Return (X, Y) of the center of cell containing provided text 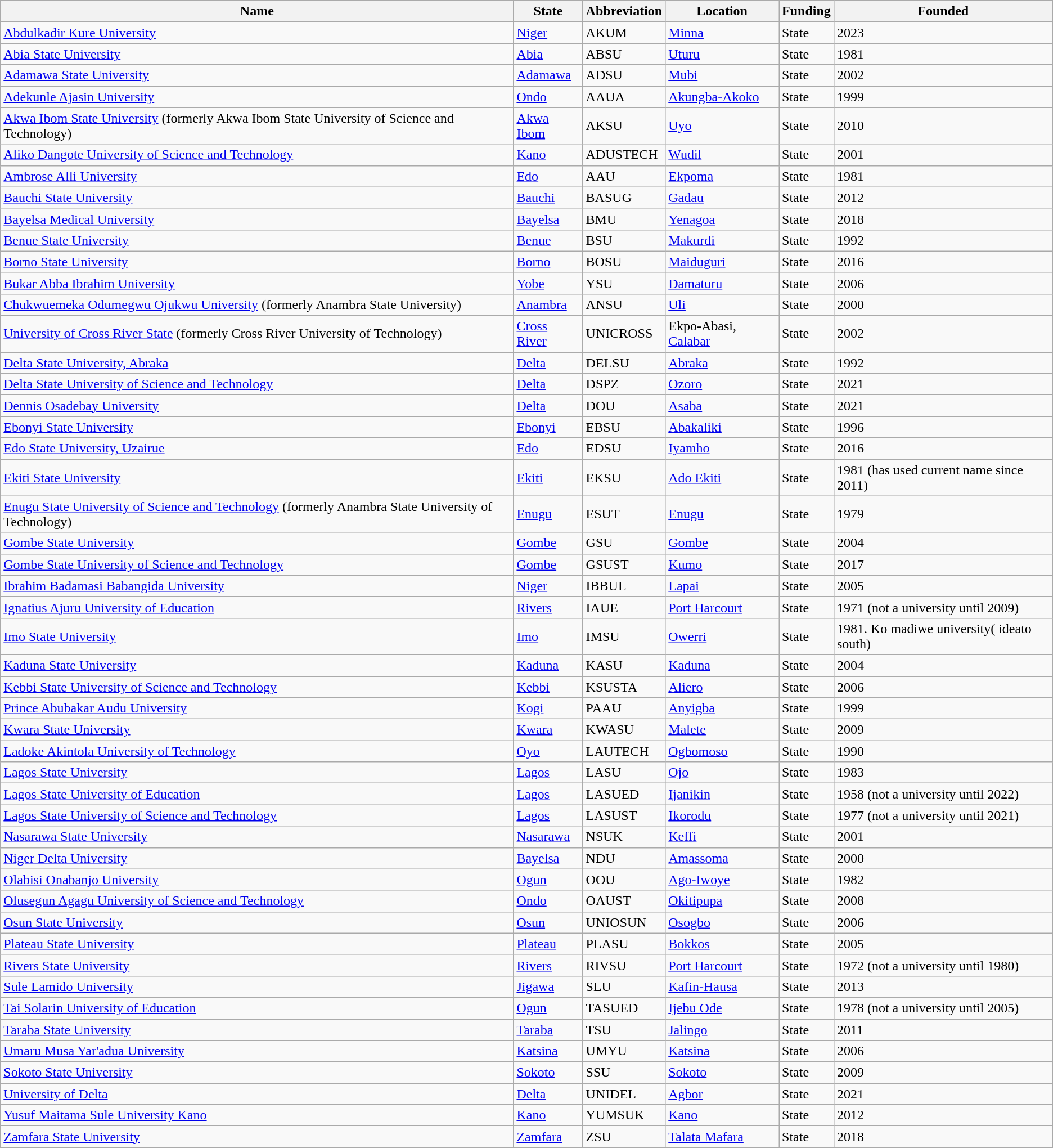
Plateau State University (257, 944)
GSUST (624, 564)
ABSU (624, 54)
Ekpo-Abasi, Calabar (722, 334)
Akwa Ibom (548, 126)
Rivers State University (257, 965)
Kwara State University (257, 730)
Gombe State University (257, 543)
Founded (943, 11)
Yusuf Maitama Sule University Kano (257, 1115)
Okitipupa (722, 901)
Gombe State University of Science and Technology (257, 564)
Gadau (722, 198)
Enugu State University of Science and Technology (formerly Anambra State University of Technology) (257, 514)
1996 (943, 427)
Ekpoma (722, 176)
1990 (943, 751)
Keffi (722, 837)
Ambrose Alli University (257, 176)
KASU (624, 665)
Talata Mafara (722, 1137)
Minna (722, 33)
Borno (548, 262)
Jalingo (722, 1029)
Owerri (722, 636)
Ebonyi (548, 427)
Kafin-Hausa (722, 986)
Ebonyi State University (257, 427)
Ojo (722, 773)
University of Cross River State (formerly Cross River University of Technology) (257, 334)
1979 (943, 514)
Kumo (722, 564)
1977 (not a university until 2021) (943, 815)
Ekiti (548, 477)
Niger Delta University (257, 858)
Abraka (722, 363)
Imo (548, 636)
Dennis Osadebay University (257, 406)
1981. Ko madiwe university( ideato south) (943, 636)
Lagos State University of Education (257, 794)
Tai Solarin University of Education (257, 1008)
University of Delta (257, 1094)
Sule Lamido University (257, 986)
Anambra (548, 305)
YUMSUK (624, 1115)
1982 (943, 880)
BSU (624, 240)
UMYU (624, 1051)
Ogbomoso (722, 751)
Bukar Abba Ibrahim University (257, 283)
Location (722, 11)
ANSU (624, 305)
DELSU (624, 363)
Damaturu (722, 283)
Ladoke Akintola University of Technology (257, 751)
1971 (not a university until 2009) (943, 607)
Sokoto State University (257, 1073)
Funding (807, 11)
Kebbi State University of Science and Technology (257, 687)
Adamawa State University (257, 75)
Delta State University, Abraka (257, 363)
Kebbi (548, 687)
Ado Ekiti (722, 477)
Lapai (722, 586)
TASUED (624, 1008)
Kaduna State University (257, 665)
KSUSTA (624, 687)
2008 (943, 901)
Anyigba (722, 708)
Taraba (548, 1029)
Delta State University of Science and Technology (257, 384)
NSUK (624, 837)
Olabisi Onabanjo University (257, 880)
UNICROSS (624, 334)
PLASU (624, 944)
Osun State University (257, 922)
Akungba-Akoko (722, 97)
Benue State University (257, 240)
AAU (624, 176)
Bokkos (722, 944)
UNIDEL (624, 1094)
Wudil (722, 155)
Zamfara (548, 1137)
Cross River (548, 334)
Ijanikin (722, 794)
Benue (548, 240)
BASUG (624, 198)
2017 (943, 564)
Ibrahim Badamasi Babangida University (257, 586)
Aliko Dangote University of Science and Technology (257, 155)
Akwa Ibom State University (formerly Akwa Ibom State University of Science and Technology) (257, 126)
DOU (624, 406)
IMSU (624, 636)
1958 (not a university until 2022) (943, 794)
Adamawa (548, 75)
Yenagoa (722, 219)
Maiduguri (722, 262)
LASUED (624, 794)
Lagos State University (257, 773)
Ikorodu (722, 815)
Bayelsa Medical University (257, 219)
Taraba State University (257, 1029)
LAUTECH (624, 751)
Ago-Iwoye (722, 880)
LASUST (624, 815)
Osogbo (722, 922)
Mubi (722, 75)
Iyamho (722, 449)
TSU (624, 1029)
Edo State University, Uzairue (257, 449)
Kwara (548, 730)
Lagos State University of Science and Technology (257, 815)
Uturu (722, 54)
PAAU (624, 708)
Abia State University (257, 54)
Prince Abubakar Audu University (257, 708)
Borno State University (257, 262)
1981 (has used current name since 2011) (943, 477)
ESUT (624, 514)
Chukwuemeka Odumegwu Ojukwu University (formerly Anambra State University) (257, 305)
Imo State University (257, 636)
Abdulkadir Kure University (257, 33)
Ijebu Ode (722, 1008)
Name (257, 11)
Abbreviation (624, 11)
SSU (624, 1073)
Asaba (722, 406)
BMU (624, 219)
UNIOSUN (624, 922)
Amassoma (722, 858)
Osun (548, 922)
ZSU (624, 1137)
Abia (548, 54)
Nasarawa (548, 837)
Uyo (722, 126)
Ignatius Ajuru University of Education (257, 607)
AKUM (624, 33)
ADSU (624, 75)
2023 (943, 33)
GSU (624, 543)
ADUSTECH (624, 155)
Ozoro (722, 384)
BOSU (624, 262)
Aliero (722, 687)
Yobe (548, 283)
KWASU (624, 730)
Nasarawa State University (257, 837)
1978 (not a university until 2005) (943, 1008)
1972 (not a university until 1980) (943, 965)
IAUE (624, 607)
Agbor (722, 1094)
Plateau (548, 944)
Bauchi (548, 198)
Umaru Musa Yar'adua University (257, 1051)
Malete (722, 730)
Zamfara State University (257, 1137)
Oyo (548, 751)
2010 (943, 126)
Abakaliki (722, 427)
DSPZ (624, 384)
Uli (722, 305)
Makurdi (722, 240)
2011 (943, 1029)
Kogi (548, 708)
IBBUL (624, 586)
SLU (624, 986)
OAUST (624, 901)
Bauchi State University (257, 198)
RIVSU (624, 965)
AKSU (624, 126)
EDSU (624, 449)
1983 (943, 773)
OOU (624, 880)
2013 (943, 986)
LASU (624, 773)
Ekiti State University (257, 477)
Olusegun Agagu University of Science and Technology (257, 901)
Jigawa (548, 986)
EBSU (624, 427)
Adekunle Ajasin University (257, 97)
EKSU (624, 477)
AAUA (624, 97)
YSU (624, 283)
NDU (624, 858)
